Pinpoint the cell where the given text exists, returning its [X, Y] midpoint coordinate. 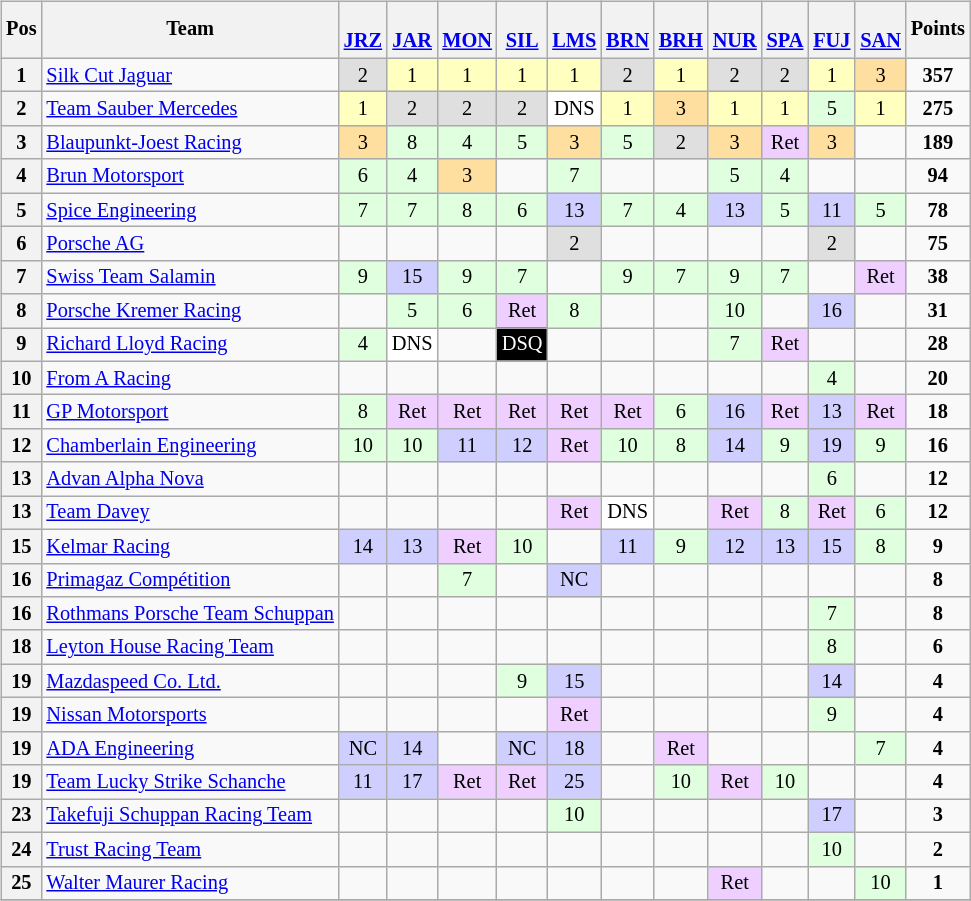
189 [938, 143]
38 [938, 277]
Porsche AG [190, 244]
MON [467, 30]
31 [938, 311]
Leyton House Racing Team [190, 647]
Mazdaspeed Co. Ltd. [190, 681]
24 [21, 849]
78 [938, 210]
20 [938, 378]
FUJ [832, 30]
Advan Alpha Nova [190, 479]
Nissan Motorsports [190, 715]
28 [938, 345]
JAR [412, 30]
Trust Racing Team [190, 849]
Richard Lloyd Racing [190, 345]
JRZ [363, 30]
ADA Engineering [190, 748]
Team [190, 30]
Brun Motorsport [190, 176]
23 [21, 816]
From A Racing [190, 378]
Team Lucky Strike Schanche [190, 782]
SPA [786, 30]
NUR [735, 30]
75 [938, 244]
Chamberlain Engineering [190, 446]
Points [938, 30]
Team Davey [190, 513]
Rothmans Porsche Team Schuppan [190, 614]
Primagaz Compétition [190, 580]
Swiss Team Salamin [190, 277]
Silk Cut Jaguar [190, 75]
BRN [628, 30]
357 [938, 75]
Blaupunkt-Joest Racing [190, 143]
Spice Engineering [190, 210]
Pos [21, 30]
LMS [574, 30]
Porsche Kremer Racing [190, 311]
SAN [880, 30]
BRH [681, 30]
Walter Maurer Racing [190, 883]
275 [938, 109]
Team Sauber Mercedes [190, 109]
GP Motorsport [190, 412]
SIL [522, 30]
Takefuji Schuppan Racing Team [190, 816]
94 [938, 176]
DSQ [522, 345]
Kelmar Racing [190, 546]
